Scan for the cell matching the given text and deliver its [x, y] coordinate at center. 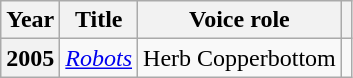
2005 [30, 58]
Herb Copperbottom [240, 58]
Year [30, 20]
Voice role [240, 20]
Robots [99, 58]
Title [99, 20]
